Return the [x, y] coordinate for the center point of the cell that contains the specified text.  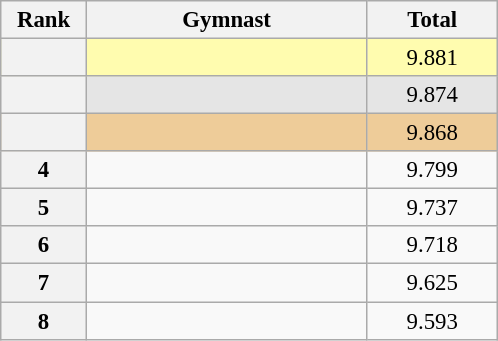
Rank [44, 20]
9.593 [432, 321]
8 [44, 321]
5 [44, 208]
9.874 [432, 95]
Total [432, 20]
9.799 [432, 170]
Gymnast [226, 20]
4 [44, 170]
9.868 [432, 133]
6 [44, 245]
9.625 [432, 283]
9.718 [432, 245]
7 [44, 283]
9.881 [432, 58]
9.737 [432, 208]
